Pinpoint the cell where the given text exists, returning its (X, Y) midpoint coordinate. 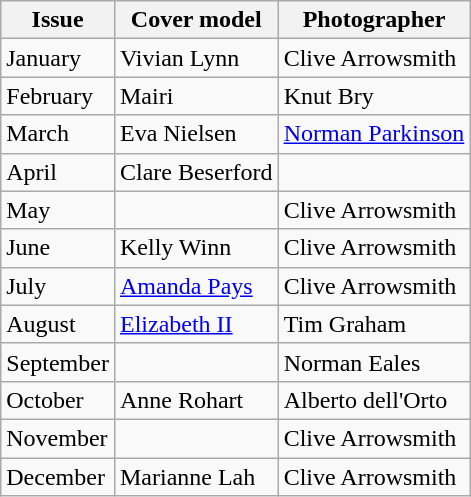
Issue (58, 20)
July (58, 286)
Kelly Winn (196, 248)
February (58, 96)
Vivian Lynn (196, 58)
Elizabeth II (196, 324)
August (58, 324)
Anne Rohart (196, 400)
April (58, 172)
Photographer (374, 20)
November (58, 438)
Tim Graham (374, 324)
January (58, 58)
Clare Beserford (196, 172)
December (58, 477)
October (58, 400)
Mairi (196, 96)
Norman Parkinson (374, 134)
Eva Nielsen (196, 134)
Marianne Lah (196, 477)
March (58, 134)
June (58, 248)
Cover model (196, 20)
May (58, 210)
Norman Eales (374, 362)
September (58, 362)
Amanda Pays (196, 286)
Knut Bry (374, 96)
Alberto dell'Orto (374, 400)
